Find where the given text appears and provide that cell's center as [x, y] coordinate. 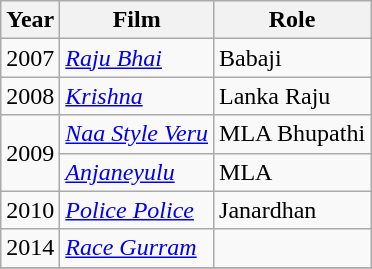
2008 [30, 96]
2009 [30, 153]
Janardhan [292, 210]
2014 [30, 248]
MLA Bhupathi [292, 134]
Film [137, 20]
Babaji [292, 58]
Role [292, 20]
Race Gurram [137, 248]
Police Police [137, 210]
Naa Style Veru [137, 134]
2010 [30, 210]
MLA [292, 172]
Krishna [137, 96]
Year [30, 20]
Anjaneyulu [137, 172]
Lanka Raju [292, 96]
Raju Bhai [137, 58]
2007 [30, 58]
